Find where the given text appears and provide that cell's center as [X, Y] coordinate. 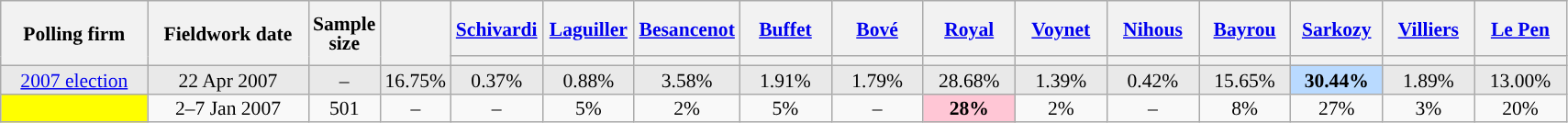
28% [969, 108]
20% [1520, 108]
16.75% [415, 79]
Samplesize [344, 33]
2007 election [74, 79]
22 Apr 2007 [228, 79]
Sarkozy [1337, 28]
8% [1245, 108]
1.39% [1061, 79]
Bové [877, 28]
1.79% [877, 79]
13.00% [1520, 79]
1.89% [1429, 79]
Polling firm [74, 33]
501 [344, 108]
Voynet [1061, 28]
27% [1337, 108]
Besancenot [686, 28]
Schivardi [496, 28]
28.68% [969, 79]
Bayrou [1245, 28]
0.88% [588, 79]
15.65% [1245, 79]
Nihous [1152, 28]
Le Pen [1520, 28]
3% [1429, 108]
Buffet [785, 28]
Royal [969, 28]
Villiers [1429, 28]
3.58% [686, 79]
0.42% [1152, 79]
2–7 Jan 2007 [228, 108]
30.44% [1337, 79]
0.37% [496, 79]
1.91% [785, 79]
Laguiller [588, 28]
Fieldwork date [228, 33]
